Find where the given text appears and provide that cell's center as (X, Y) coordinate. 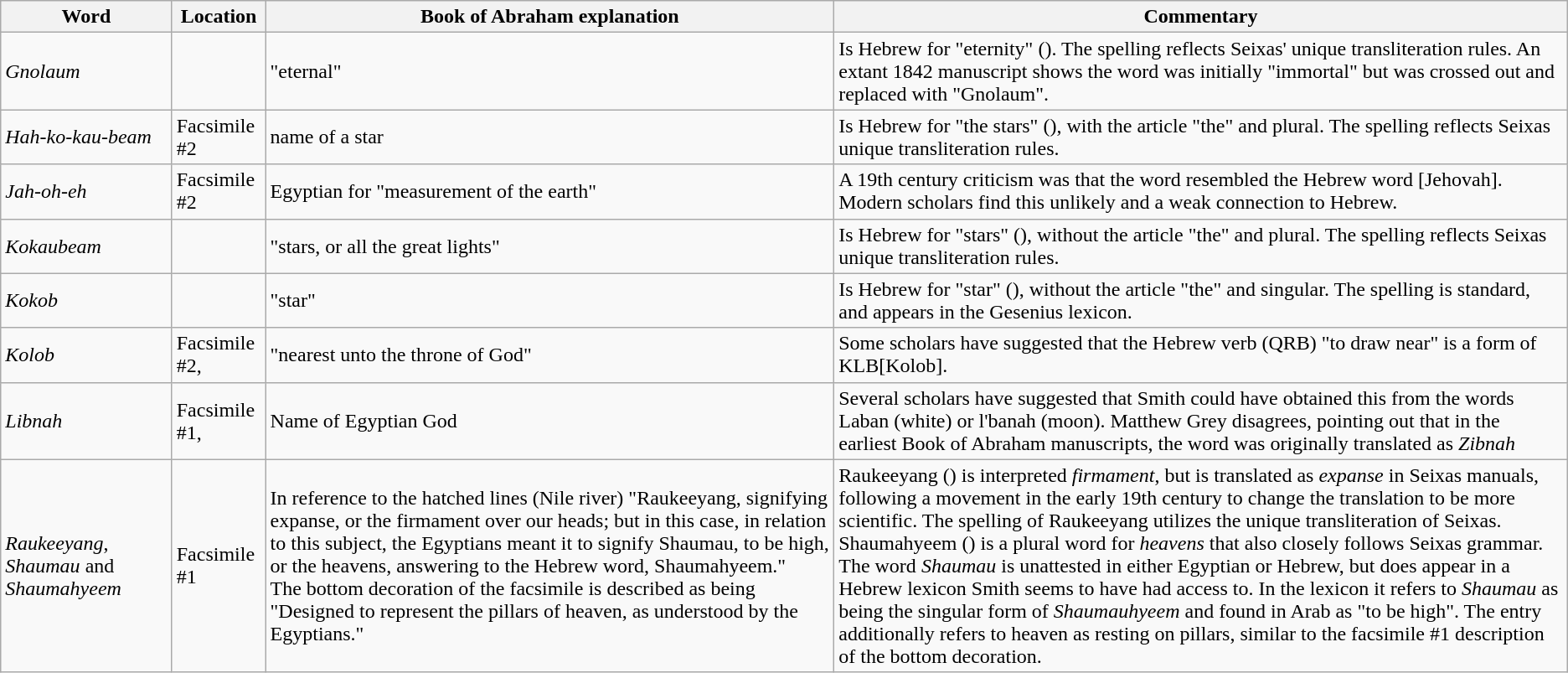
Libnah (86, 421)
Facsimile #1, (219, 421)
Is Hebrew for "stars" (), without the article "the" and plural. The spelling reflects Seixas unique transliteration rules. (1201, 246)
Word (86, 17)
Is Hebrew for "the stars" (), with the article "the" and plural. The spelling reflects Seixas unique transliteration rules. (1201, 137)
Gnolaum (86, 71)
Raukeeyang, Shaumau and Shaumahyeem (86, 566)
Some scholars have suggested that the Hebrew verb (QRB) "to draw near" is a form of KLB[Kolob]. (1201, 355)
Kokob (86, 300)
Jah-oh-eh (86, 191)
Is Hebrew for "star" (), without the article "the" and singular. The spelling is standard, and appears in the Gesenius lexicon. (1201, 300)
"nearest unto the throne of God" (549, 355)
Commentary (1201, 17)
Name of Egyptian God (549, 421)
"star" (549, 300)
Kokaubeam (86, 246)
Location (219, 17)
Facsimile #2, (219, 355)
"stars, or all the great lights" (549, 246)
Kolob (86, 355)
"eternal" (549, 71)
name of a star (549, 137)
Egyptian for "measurement of the earth" (549, 191)
Book of Abraham explanation (549, 17)
Hah-ko-kau-beam (86, 137)
Facsimile #1 (219, 566)
A 19th century criticism was that the word resembled the Hebrew word [Jehovah]. Modern scholars find this unlikely and a weak connection to Hebrew. (1201, 191)
